Identify which cell holds the provided text, then report its (X, Y) central coordinate. 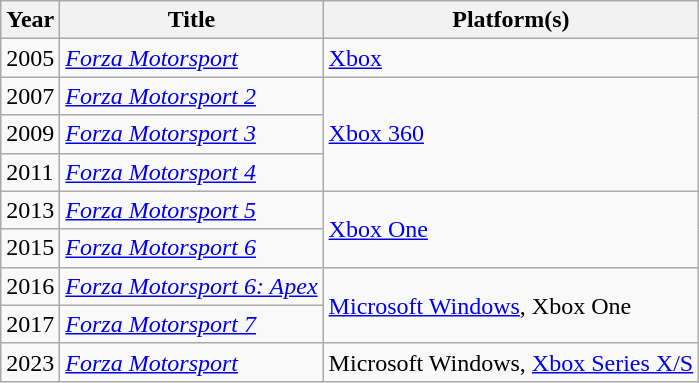
Title (192, 20)
2005 (30, 58)
Forza Motorsport 6: Apex (192, 286)
2023 (30, 362)
Forza Motorsport 4 (192, 172)
Microsoft Windows, Xbox Series X/S (511, 362)
2007 (30, 96)
Forza Motorsport 6 (192, 248)
Forza Motorsport 2 (192, 96)
2011 (30, 172)
2016 (30, 286)
2017 (30, 324)
2015 (30, 248)
Forza Motorsport 7 (192, 324)
Xbox One (511, 229)
Forza Motorsport 3 (192, 134)
Forza Motorsport 5 (192, 210)
Xbox (511, 58)
Xbox 360 (511, 134)
Platform(s) (511, 20)
2009 (30, 134)
Microsoft Windows, Xbox One (511, 305)
2013 (30, 210)
Year (30, 20)
